Return [x, y] of the center of cell containing provided text 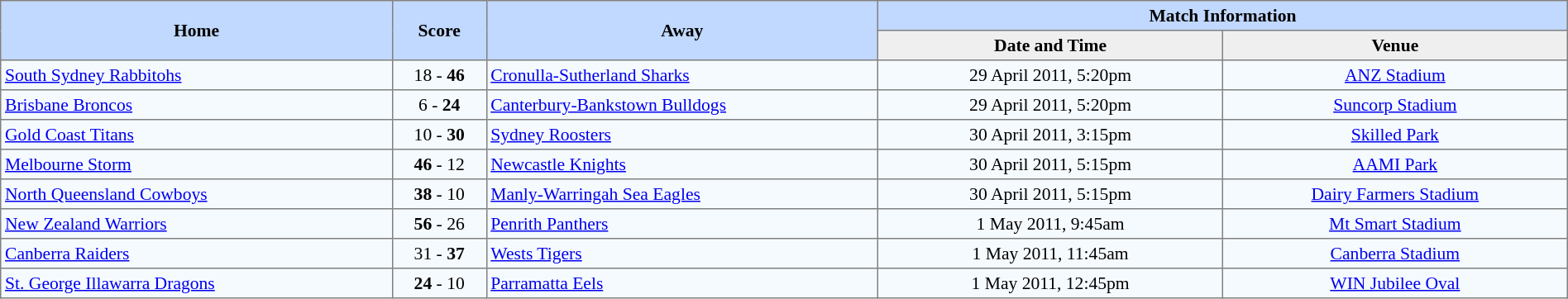
Cronulla-Sutherland Sharks [682, 75]
Home [197, 31]
18 - 46 [439, 75]
Penrith Panthers [682, 224]
Mt Smart Stadium [1394, 224]
South Sydney Rabbitohs [197, 75]
Canterbury-Bankstown Bulldogs [682, 105]
ANZ Stadium [1394, 75]
56 - 26 [439, 224]
Parramatta Eels [682, 283]
30 April 2011, 3:15pm [1050, 135]
46 - 12 [439, 164]
WIN Jubilee Oval [1394, 283]
6 - 24 [439, 105]
Score [439, 31]
Canberra Stadium [1394, 254]
Away [682, 31]
Newcastle Knights [682, 164]
AAMI Park [1394, 164]
Brisbane Broncos [197, 105]
1 May 2011, 12:45pm [1050, 283]
Match Information [1223, 16]
St. George Illawarra Dragons [197, 283]
North Queensland Cowboys [197, 194]
Venue [1394, 45]
Sydney Roosters [682, 135]
Dairy Farmers Stadium [1394, 194]
Suncorp Stadium [1394, 105]
Gold Coast Titans [197, 135]
1 May 2011, 9:45am [1050, 224]
38 - 10 [439, 194]
Manly-Warringah Sea Eagles [682, 194]
Canberra Raiders [197, 254]
Skilled Park [1394, 135]
New Zealand Warriors [197, 224]
31 - 37 [439, 254]
24 - 10 [439, 283]
Date and Time [1050, 45]
Wests Tigers [682, 254]
1 May 2011, 11:45am [1050, 254]
Melbourne Storm [197, 164]
10 - 30 [439, 135]
